Return the [x, y] coordinate for the center point of the cell that contains the specified text.  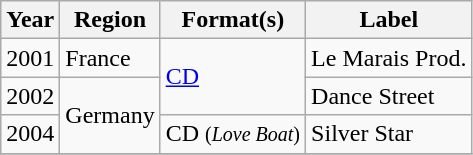
CD [232, 77]
Germany [110, 115]
France [110, 58]
Region [110, 20]
Label [389, 20]
2002 [30, 96]
Dance Street [389, 96]
2004 [30, 134]
Silver Star [389, 134]
Format(s) [232, 20]
CD (Love Boat) [232, 134]
2001 [30, 58]
Le Marais Prod. [389, 58]
Year [30, 20]
